Capture the cell that displays the provided text and extract its (X, Y) central coordinate. 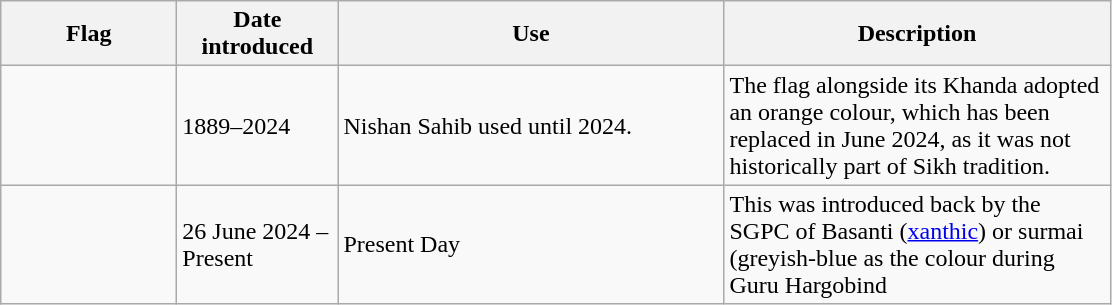
Description (917, 34)
1889–2024 (258, 126)
Date introduced (258, 34)
Flag (89, 34)
This was introduced back by the SGPC of Basanti (xanthic) or surmai (greyish-blue as the colour during Guru Hargobind (917, 244)
The flag alongside its Khanda adopted an orange colour, which has been replaced in June 2024, as it was not historically part of Sikh tradition. (917, 126)
26 June 2024 – Present (258, 244)
Nishan Sahib used until 2024. (531, 126)
Present Day (531, 244)
Use (531, 34)
